Pinpoint the cell where the given text exists, returning its [x, y] midpoint coordinate. 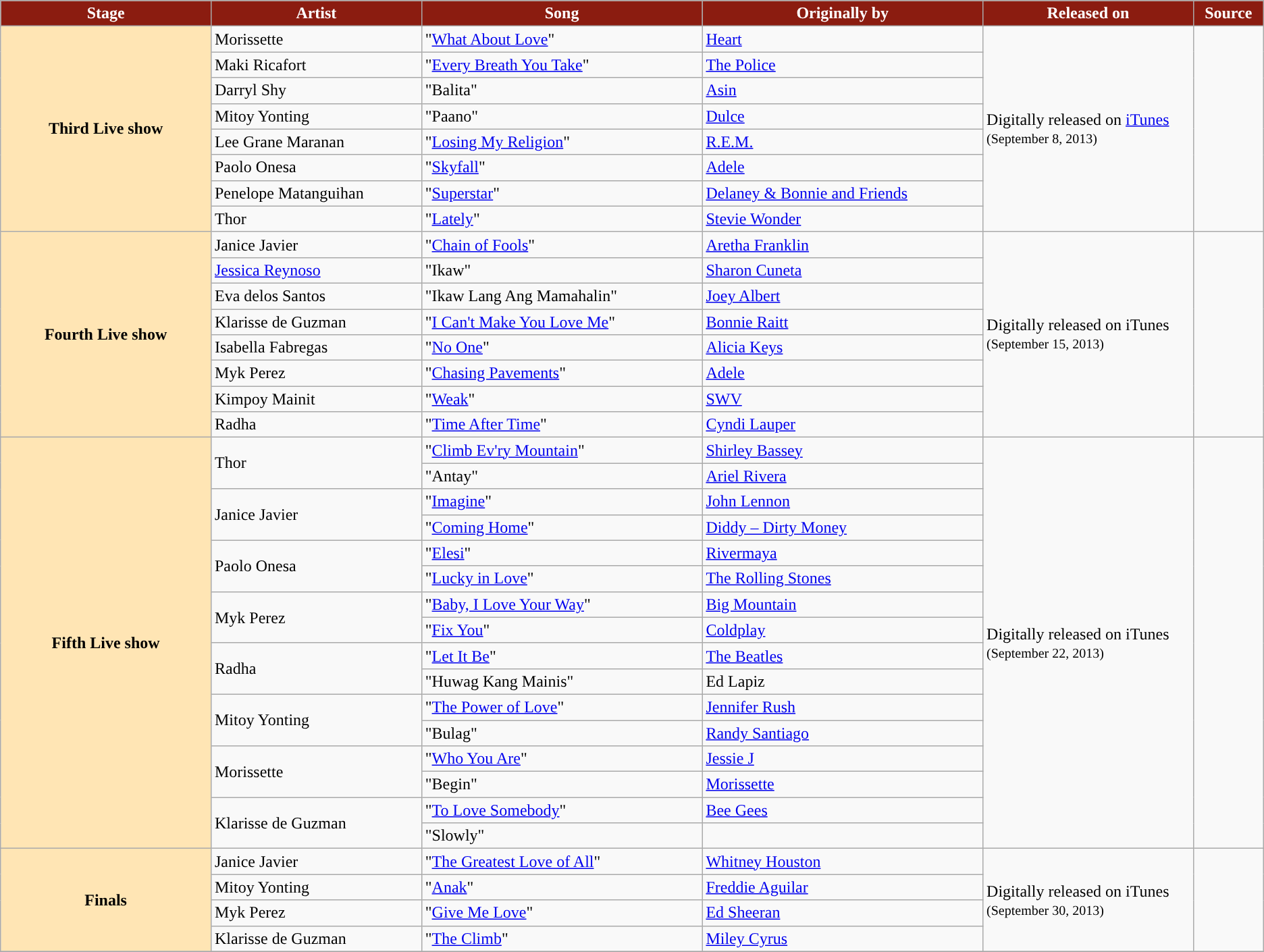
Eva delos Santos [316, 296]
Source [1228, 14]
Asin [843, 90]
"No One" [562, 348]
"Superstar" [562, 193]
SWV [843, 399]
Diddy – Dirty Money [843, 527]
Jessie J [843, 759]
"Lately" [562, 219]
The Beatles [843, 656]
Cyndi Lauper [843, 425]
Whitney Houston [843, 862]
"Antay" [562, 476]
Darryl Shy [316, 90]
"Give Me Love" [562, 913]
Freddie Aguilar [843, 887]
Aretha Franklin [843, 244]
Ed Lapiz [843, 681]
Shirley Bassey [843, 450]
"Ikaw" [562, 270]
Stevie Wonder [843, 219]
Isabella Fabregas [316, 348]
Digitally released on iTunes(September 30, 2013) [1088, 900]
"Coming Home" [562, 527]
Big Mountain [843, 604]
"The Greatest Love of All" [562, 862]
"To Love Somebody" [562, 810]
Third Live show [106, 129]
"Losing My Religion" [562, 142]
Miley Cyrus [843, 938]
Originally by [843, 14]
Joey Albert [843, 296]
Penelope Matanguihan [316, 193]
"Time After Time" [562, 425]
Ariel Rivera [843, 476]
"Slowly" [562, 836]
"Let It Be" [562, 656]
"Climb Ev'ry Mountain" [562, 450]
"Balita" [562, 90]
R.E.M. [843, 142]
Jennifer Rush [843, 707]
"Elesi" [562, 553]
"Bulag" [562, 733]
Randy Santiago [843, 733]
"Chain of Fools" [562, 244]
Artist [316, 14]
"Anak" [562, 887]
"The Climb" [562, 938]
"Imagine" [562, 502]
"Baby, I Love Your Way" [562, 604]
Heart [843, 39]
"Huwag Kang Mainis" [562, 681]
Bonnie Raitt [843, 322]
Fifth Live show [106, 643]
Ed Sheeran [843, 913]
Lee Grane Maranan [316, 142]
Bee Gees [843, 810]
"Begin" [562, 785]
"Skyfall" [562, 167]
Kimpoy Mainit [316, 399]
Alicia Keys [843, 348]
Digitally released on iTunes(September 8, 2013) [1088, 129]
Fourth Live show [106, 334]
The Police [843, 65]
The Rolling Stones [843, 579]
Rivermaya [843, 553]
Coldplay [843, 630]
Dulce [843, 116]
"Weak" [562, 399]
Finals [106, 900]
Jessica Reynoso [316, 270]
"Ikaw Lang Ang Mamahalin" [562, 296]
Song [562, 14]
"Chasing Pavements" [562, 373]
Delaney & Bonnie and Friends [843, 193]
Stage [106, 14]
Maki Ricafort [316, 65]
"What About Love" [562, 39]
"Lucky in Love" [562, 579]
"Every Breath You Take" [562, 65]
"The Power of Love" [562, 707]
"I Can't Make You Love Me" [562, 322]
"Fix You" [562, 630]
John Lennon [843, 502]
Digitally released on iTunes(September 15, 2013) [1088, 334]
"Who You Are" [562, 759]
"Paano" [562, 116]
Digitally released on iTunes(September 22, 2013) [1088, 643]
Released on [1088, 14]
Sharon Cuneta [843, 270]
